Determine the (X, Y) coordinate at the center of the cell enclosing the given text.  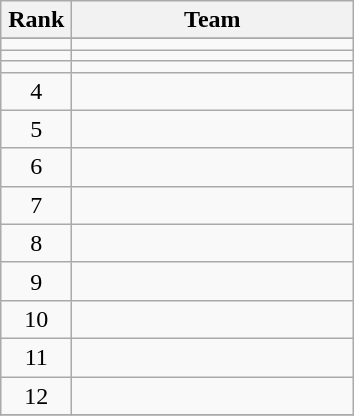
9 (36, 281)
8 (36, 243)
Rank (36, 20)
5 (36, 129)
10 (36, 319)
12 (36, 395)
7 (36, 205)
11 (36, 357)
6 (36, 167)
4 (36, 91)
Team (212, 20)
